Scan for the cell matching the given text and deliver its [X, Y] coordinate at center. 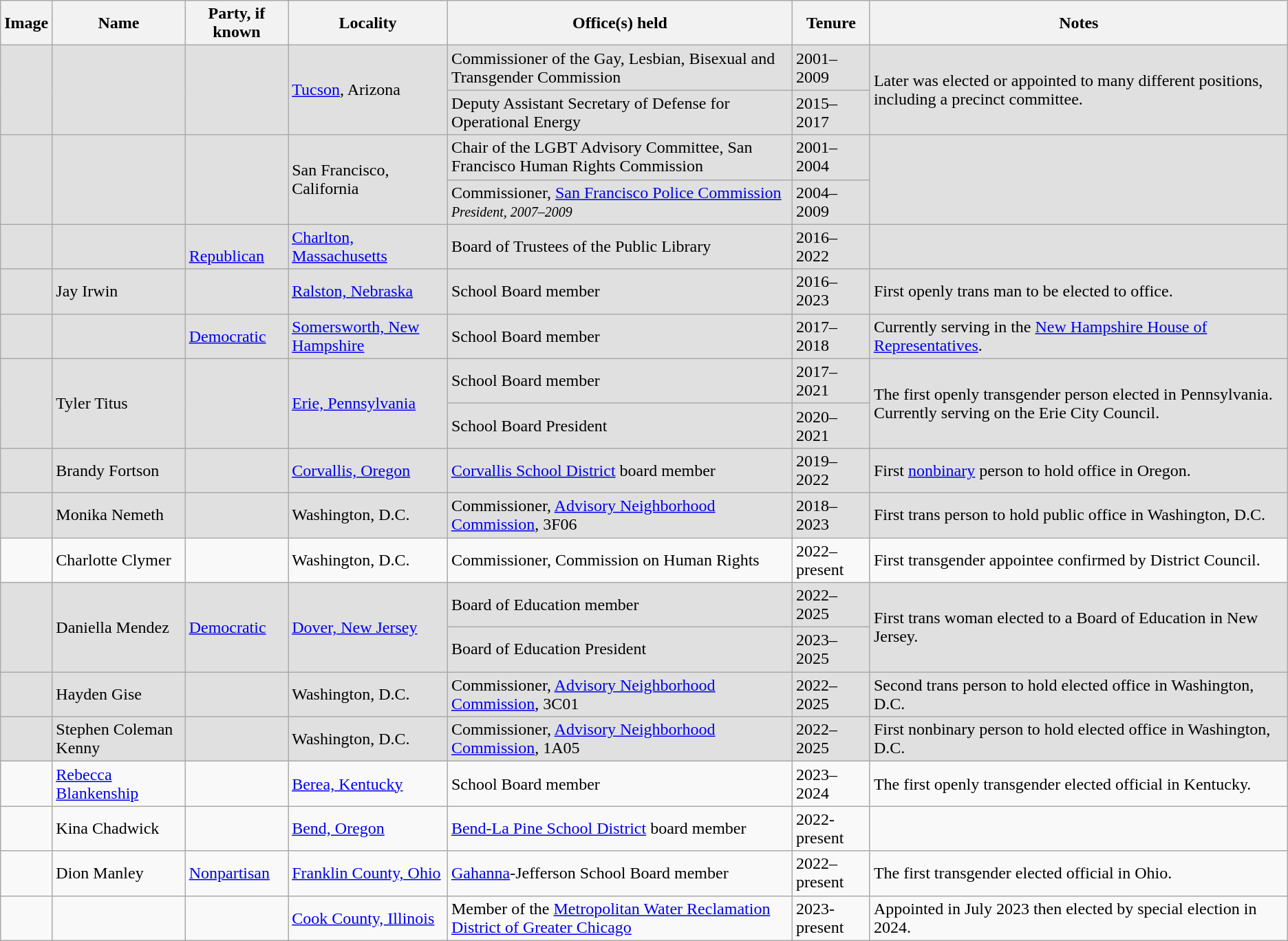
Nonpartisan [237, 874]
Monika Nemeth [118, 515]
2023–2025 [831, 649]
First openly trans man to be elected to office. [1079, 292]
2020–2021 [831, 425]
Corvallis, Oregon [368, 470]
Tucson, Arizona [368, 90]
Kina Chadwick [118, 828]
2023-present [831, 918]
Dion Manley [118, 874]
Second trans person to hold elected office in Washington, D.C. [1079, 695]
Commissioner of the Gay, Lesbian, Bisexual and Transgender Commission [619, 67]
2017–2021 [831, 381]
Bend, Oregon [368, 828]
Franklin County, Ohio [368, 874]
Tyler Titus [118, 403]
Currently serving in the New Hampshire House of Representatives. [1079, 336]
Hayden Gise [118, 695]
Cook County, Illinois [368, 918]
2016–2022 [831, 246]
School Board President [619, 425]
Notes [1079, 23]
Daniella Mendez [118, 627]
First trans woman elected to a Board of Education in New Jersey. [1079, 627]
The first openly transgender person elected in Pennsylvania. Currently serving on the Erie City Council. [1079, 403]
Image [26, 23]
Board of Trustees of the Public Library [619, 246]
San Francisco, California [368, 180]
Brandy Fortson [118, 470]
Jay Irwin [118, 292]
The first transgender elected official in Ohio. [1079, 874]
Erie, Pennsylvania [368, 403]
Commissioner, Advisory Neighborhood Commission, 3F06 [619, 515]
Charlton, Massachusetts [368, 246]
First nonbinary person to hold office in Oregon. [1079, 470]
Deputy Assistant Secretary of Defense for Operational Energy [619, 113]
2016–2023 [831, 292]
Dover, New Jersey [368, 627]
2023–2024 [831, 784]
Corvallis School District board member [619, 470]
Name [118, 23]
2001–2009 [831, 67]
2022-present [831, 828]
Gahanna-Jefferson School Board member [619, 874]
Berea, Kentucky [368, 784]
Rebecca Blankenship [118, 784]
Somersworth, New Hampshire [368, 336]
Commissioner, Advisory Neighborhood Commission, 3C01 [619, 695]
Board of Education President [619, 649]
Tenure [831, 23]
Later was elected or appointed to many different positions, including a precinct committee. [1079, 90]
2017–2018 [831, 336]
Commissioner, San Francisco Police Commission President, 2007–2009 [619, 202]
Charlotte Clymer [118, 560]
Bend-La Pine School District board member [619, 828]
Party, if known [237, 23]
Board of Education member [619, 605]
Commissioner, Advisory Neighborhood Commission, 1A05 [619, 739]
Ralston, Nebraska [368, 292]
Locality [368, 23]
Chair of the LGBT Advisory Committee, San Francisco Human Rights Commission [619, 157]
2018–2023 [831, 515]
Stephen Coleman Kenny [118, 739]
The first openly transgender elected official in Kentucky. [1079, 784]
2001–2004 [831, 157]
First nonbinary person to hold elected office in Washington, D.C. [1079, 739]
Republican [237, 246]
First trans person to hold public office in Washington, D.C. [1079, 515]
First transgender appointee confirmed by District Council. [1079, 560]
Member of the Metropolitan Water Reclamation District of Greater Chicago [619, 918]
Commissioner, Commission on Human Rights [619, 560]
2015–2017 [831, 113]
2019–2022 [831, 470]
Office(s) held [619, 23]
Appointed in July 2023 then elected by special election in 2024. [1079, 918]
2004–2009 [831, 202]
